Return (x, y) of the center of cell containing provided text 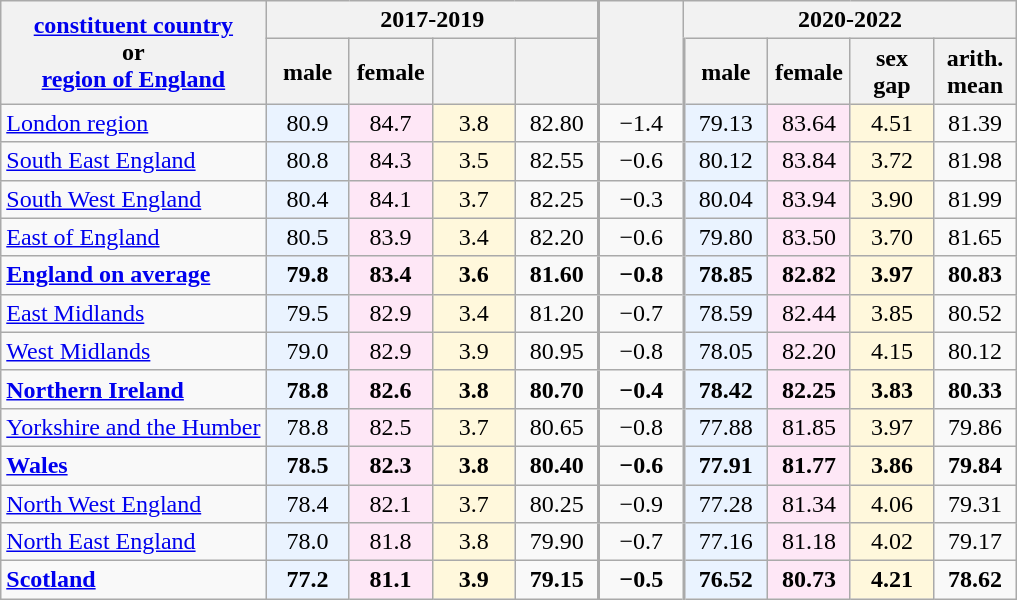
81.34 (808, 503)
80.04 (726, 199)
82.5 (390, 427)
80.8 (308, 161)
82.3 (390, 465)
76.52 (726, 580)
4.15 (892, 351)
Yorkshire and the Humber (134, 427)
79.90 (557, 542)
North West England (134, 503)
−0.3 (642, 199)
79.15 (557, 580)
78.42 (726, 389)
83.64 (808, 123)
78.85 (726, 275)
80.40 (557, 465)
77.91 (726, 465)
South West England (134, 199)
3.70 (892, 237)
79.17 (976, 542)
82.82 (808, 275)
80.52 (976, 313)
4.51 (892, 123)
81.60 (557, 275)
81.8 (390, 542)
arith. mean (976, 72)
3.90 (892, 199)
84.3 (390, 161)
West Midlands (134, 351)
79.13 (726, 123)
81.98 (976, 161)
80.9 (308, 123)
79.84 (976, 465)
79.0 (308, 351)
3.6 (474, 275)
80.25 (557, 503)
4.02 (892, 542)
78.4 (308, 503)
81.1 (390, 580)
South East England (134, 161)
77.88 (726, 427)
80.83 (976, 275)
80.4 (308, 199)
77.2 (308, 580)
78.0 (308, 542)
−0.4 (642, 389)
78.62 (976, 580)
3.72 (892, 161)
79.86 (976, 427)
80.70 (557, 389)
3.86 (892, 465)
81.77 (808, 465)
79.31 (976, 503)
4.06 (892, 503)
83.84 (808, 161)
East Midlands (134, 313)
78.5 (308, 465)
East of England (134, 237)
81.39 (976, 123)
77.28 (726, 503)
83.9 (390, 237)
London region (134, 123)
England on average (134, 275)
81.99 (976, 199)
3.83 (892, 389)
82.55 (557, 161)
North East England (134, 542)
82.1 (390, 503)
82.80 (557, 123)
80.95 (557, 351)
83.50 (808, 237)
81.20 (557, 313)
78.59 (726, 313)
Northern Ireland (134, 389)
81.18 (808, 542)
78.05 (726, 351)
77.16 (726, 542)
Wales (134, 465)
81.65 (976, 237)
3.5 (474, 161)
79.80 (726, 237)
Scotland (134, 580)
80.33 (976, 389)
2017-2019 (432, 20)
2020-2022 (850, 20)
79.5 (308, 313)
−1.4 (642, 123)
−0.5 (642, 580)
3.85 (892, 313)
80.65 (557, 427)
83.4 (390, 275)
80.5 (308, 237)
constituent countryorregion of England (134, 52)
4.21 (892, 580)
84.7 (390, 123)
79.8 (308, 275)
−0.9 (642, 503)
83.94 (808, 199)
82.6 (390, 389)
sex gap (892, 72)
82.44 (808, 313)
81.85 (808, 427)
84.1 (390, 199)
80.73 (808, 580)
